Locate the cell with the specified text and output its (X, Y) center coordinate. 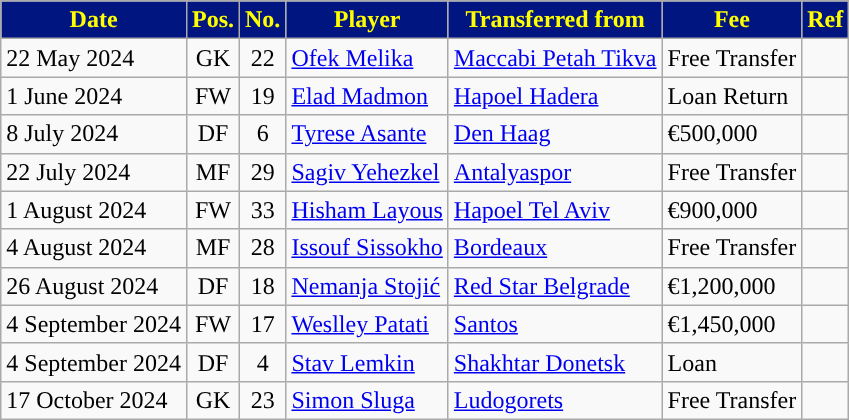
Loan (732, 362)
17 (263, 324)
22 (263, 58)
Den Haag (555, 134)
4 (263, 362)
Sagiv Yehezkel (367, 172)
4 August 2024 (94, 248)
Maccabi Petah Tikva (555, 58)
Bordeaux (555, 248)
Hapoel Tel Aviv (555, 210)
Simon Sluga (367, 400)
Shakhtar Donetsk (555, 362)
28 (263, 248)
Player (367, 20)
Elad Madmon (367, 96)
Santos (555, 324)
Ludogorets (555, 400)
33 (263, 210)
22 May 2024 (94, 58)
18 (263, 286)
19 (263, 96)
29 (263, 172)
Nemanja Stojić (367, 286)
Ref (826, 20)
23 (263, 400)
22 July 2024 (94, 172)
€1,450,000 (732, 324)
Weslley Patati (367, 324)
Stav Lemkin (367, 362)
Red Star Belgrade (555, 286)
Loan Return (732, 96)
No. (263, 20)
€900,000 (732, 210)
1 August 2024 (94, 210)
Tyrese Asante (367, 134)
Hapoel Hadera (555, 96)
6 (263, 134)
Transferred from (555, 20)
17 October 2024 (94, 400)
Antalyaspor (555, 172)
26 August 2024 (94, 286)
€1,200,000 (732, 286)
Date (94, 20)
€500,000 (732, 134)
Fee (732, 20)
Ofek Melika (367, 58)
Issouf Sissokho (367, 248)
Hisham Layous (367, 210)
1 June 2024 (94, 96)
8 July 2024 (94, 134)
Pos. (212, 20)
